Scan for the cell matching the given text and deliver its [X, Y] coordinate at center. 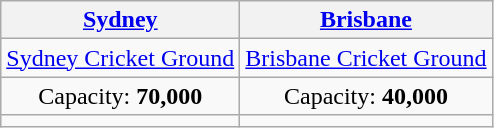
Brisbane [366, 20]
Sydney Cricket Ground [120, 58]
Brisbane Cricket Ground [366, 58]
Sydney [120, 20]
Capacity: 40,000 [366, 96]
Capacity: 70,000 [120, 96]
